Return (x, y) of the center of cell containing provided text 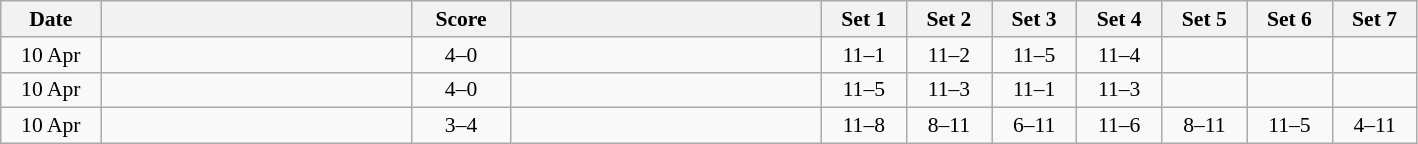
Set 3 (1034, 19)
11–6 (1120, 126)
11–4 (1120, 55)
Set 7 (1374, 19)
11–2 (948, 55)
4–11 (1374, 126)
Set 2 (948, 19)
Set 6 (1290, 19)
Set 4 (1120, 19)
11–8 (864, 126)
Score (461, 19)
Date (51, 19)
Set 5 (1204, 19)
3–4 (461, 126)
Set 1 (864, 19)
6–11 (1034, 126)
